Locate the cell with the specified text and output its (x, y) center coordinate. 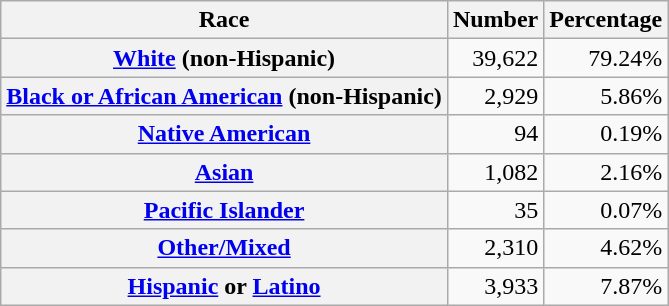
79.24% (606, 58)
94 (495, 134)
White (non-Hispanic) (224, 58)
Pacific Islander (224, 210)
1,082 (495, 172)
Asian (224, 172)
7.87% (606, 286)
5.86% (606, 96)
0.07% (606, 210)
0.19% (606, 134)
Other/Mixed (224, 248)
Black or African American (non-Hispanic) (224, 96)
4.62% (606, 248)
Race (224, 20)
Hispanic or Latino (224, 286)
Number (495, 20)
35 (495, 210)
3,933 (495, 286)
Percentage (606, 20)
2,310 (495, 248)
2.16% (606, 172)
2,929 (495, 96)
39,622 (495, 58)
Native American (224, 134)
